Return (x, y) of the center of cell containing provided text 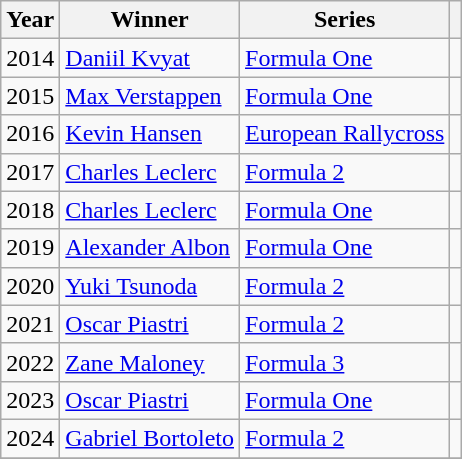
2015 (30, 96)
2022 (30, 362)
Yuki Tsunoda (150, 286)
Series (345, 20)
Winner (150, 20)
2016 (30, 134)
2017 (30, 172)
Gabriel Bortoleto (150, 438)
2020 (30, 286)
Max Verstappen (150, 96)
2019 (30, 248)
Daniil Kvyat (150, 58)
European Rallycross (345, 134)
2023 (30, 400)
Zane Maloney (150, 362)
2021 (30, 324)
2024 (30, 438)
Kevin Hansen (150, 134)
Alexander Albon (150, 248)
Year (30, 20)
2014 (30, 58)
2018 (30, 210)
Formula 3 (345, 362)
